Extract the (x, y) coordinate from the center of the cell holding the provided text.  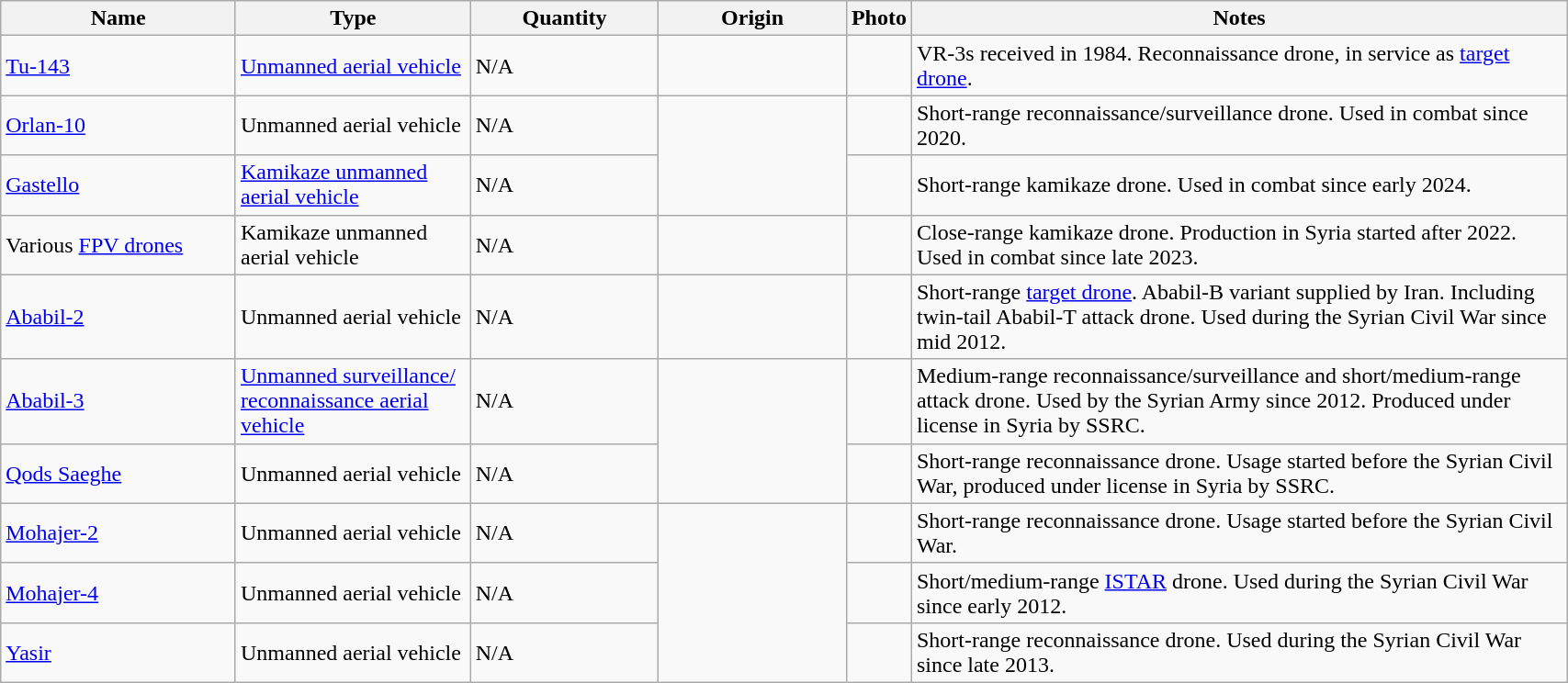
Close-range kamikaze drone. Production in Syria started after 2022. Used in combat since late 2023. (1238, 244)
Ababil-2 (118, 317)
Photo (878, 18)
Notes (1238, 18)
Gastello (118, 185)
Various FPV drones (118, 244)
Short-range reconnaissance drone. Usage started before the Syrian Civil War, produced under license in Syria by SSRC. (1238, 474)
Mohajer-4 (118, 593)
Short-range reconnaissance drone. Used during the Syrian Civil War since late 2013. (1238, 652)
Name (118, 18)
Short/medium-range ISTAR drone. Used during the Syrian Civil War since early 2012. (1238, 593)
VR-3s received in 1984. Reconnaissance drone, in service as target drone. (1238, 66)
Qods Saeghe (118, 474)
Unmanned surveillance/ reconnaissance aerial vehicle (353, 401)
Short-range reconnaissance drone. Usage started before the Syrian Civil War. (1238, 532)
Tu-143 (118, 66)
Mohajer-2 (118, 532)
Ababil-3 (118, 401)
Short-range kamikaze drone. Used in combat since early 2024. (1238, 185)
Origin (753, 18)
Short-range reconnaissance/surveillance drone. Used in combat since 2020. (1238, 125)
Yasir (118, 652)
Quantity (564, 18)
Type (353, 18)
Orlan-10 (118, 125)
